For the text-containing cell, return its midpoint in [x, y] coordinate format. 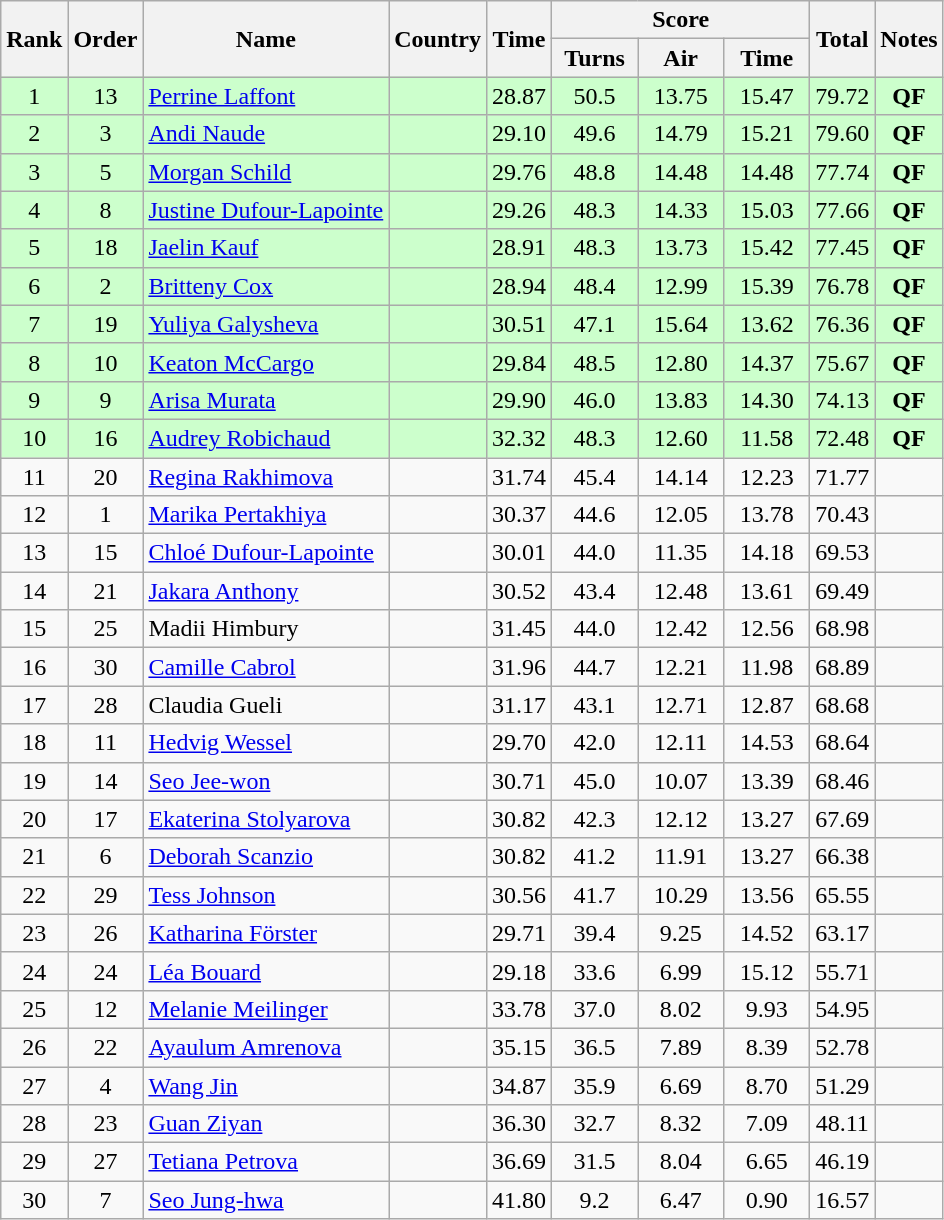
43.1 [595, 705]
Wang Jin [266, 1085]
Seo Jung-hwa [266, 1200]
68.68 [842, 705]
29.26 [518, 210]
29.10 [518, 134]
30.56 [518, 895]
Air [681, 58]
Turns [595, 58]
74.13 [842, 400]
12.71 [681, 705]
45.0 [595, 781]
70.43 [842, 515]
46.19 [842, 1162]
Score [681, 20]
14.33 [681, 210]
51.29 [842, 1085]
55.71 [842, 971]
12.80 [681, 362]
Jaelin Kauf [266, 248]
13.61 [767, 591]
15.64 [681, 324]
9.2 [595, 1200]
Audrey Robichaud [266, 438]
30.37 [518, 515]
45.4 [595, 477]
Justine Dufour-Lapointe [266, 210]
12.48 [681, 591]
Britteny Cox [266, 286]
Ayaulum Amrenova [266, 1047]
10.29 [681, 895]
Katharina Förster [266, 933]
30.01 [518, 553]
30.71 [518, 781]
42.3 [595, 819]
34.87 [518, 1085]
15.21 [767, 134]
32.7 [595, 1124]
Name [266, 39]
31.17 [518, 705]
42.0 [595, 743]
6.65 [767, 1162]
46.0 [595, 400]
12.12 [681, 819]
48.5 [595, 362]
11.98 [767, 667]
76.78 [842, 286]
30.52 [518, 591]
76.36 [842, 324]
31.74 [518, 477]
Seo Jee-won [266, 781]
39.4 [595, 933]
79.72 [842, 96]
48.11 [842, 1124]
9.25 [681, 933]
29.70 [518, 743]
68.64 [842, 743]
Jakara Anthony [266, 591]
13.75 [681, 96]
Madii Himbury [266, 629]
65.55 [842, 895]
67.69 [842, 819]
29.84 [518, 362]
7.89 [681, 1047]
12.21 [681, 667]
28.87 [518, 96]
15.12 [767, 971]
29.90 [518, 400]
14.53 [767, 743]
Chloé Dufour-Lapointe [266, 553]
77.74 [842, 172]
12.42 [681, 629]
50.5 [595, 96]
Perrine Laffont [266, 96]
11.91 [681, 857]
Arisa Murata [266, 400]
28.91 [518, 248]
12.56 [767, 629]
29.71 [518, 933]
13.62 [767, 324]
6.99 [681, 971]
Guan Ziyan [266, 1124]
Claudia Gueli [266, 705]
15.42 [767, 248]
8.02 [681, 1009]
Rank [34, 39]
41.80 [518, 1200]
Ekaterina Stolyarova [266, 819]
68.98 [842, 629]
29.76 [518, 172]
Notes [909, 39]
29.18 [518, 971]
48.8 [595, 172]
54.95 [842, 1009]
13.73 [681, 248]
68.46 [842, 781]
31.5 [595, 1162]
Tess Johnson [266, 895]
Marika Pertakhiya [266, 515]
8.39 [767, 1047]
12.87 [767, 705]
12.11 [681, 743]
68.89 [842, 667]
43.4 [595, 591]
63.17 [842, 933]
69.53 [842, 553]
13.56 [767, 895]
28.94 [518, 286]
16.57 [842, 1200]
36.30 [518, 1124]
12.23 [767, 477]
15.47 [767, 96]
36.5 [595, 1047]
Total [842, 39]
0.90 [767, 1200]
14.37 [767, 362]
44.6 [595, 515]
35.15 [518, 1047]
Country [438, 39]
8.32 [681, 1124]
31.45 [518, 629]
8.04 [681, 1162]
31.96 [518, 667]
15.03 [767, 210]
Léa Bouard [266, 971]
77.66 [842, 210]
69.49 [842, 591]
66.38 [842, 857]
47.1 [595, 324]
8.70 [767, 1085]
7.09 [767, 1124]
36.69 [518, 1162]
14.18 [767, 553]
Camille Cabrol [266, 667]
14.30 [767, 400]
Order [106, 39]
Deborah Scanzio [266, 857]
14.14 [681, 477]
49.6 [595, 134]
6.47 [681, 1200]
Keaton McCargo [266, 362]
Melanie Meilinger [266, 1009]
9.93 [767, 1009]
32.32 [518, 438]
33.78 [518, 1009]
71.77 [842, 477]
33.6 [595, 971]
44.7 [595, 667]
12.05 [681, 515]
14.79 [681, 134]
14.52 [767, 933]
Morgan Schild [266, 172]
Yuliya Galysheva [266, 324]
12.99 [681, 286]
Tetiana Petrova [266, 1162]
77.45 [842, 248]
11.35 [681, 553]
48.4 [595, 286]
79.60 [842, 134]
6.69 [681, 1085]
41.2 [595, 857]
Andi Naude [266, 134]
Hedvig Wessel [266, 743]
13.83 [681, 400]
12.60 [681, 438]
75.67 [842, 362]
15.39 [767, 286]
52.78 [842, 1047]
13.78 [767, 515]
10.07 [681, 781]
30.51 [518, 324]
11.58 [767, 438]
41.7 [595, 895]
37.0 [595, 1009]
Regina Rakhimova [266, 477]
13.39 [767, 781]
35.9 [595, 1085]
72.48 [842, 438]
